Search for the cell housing the specified text and yield its (X, Y) center coordinate. 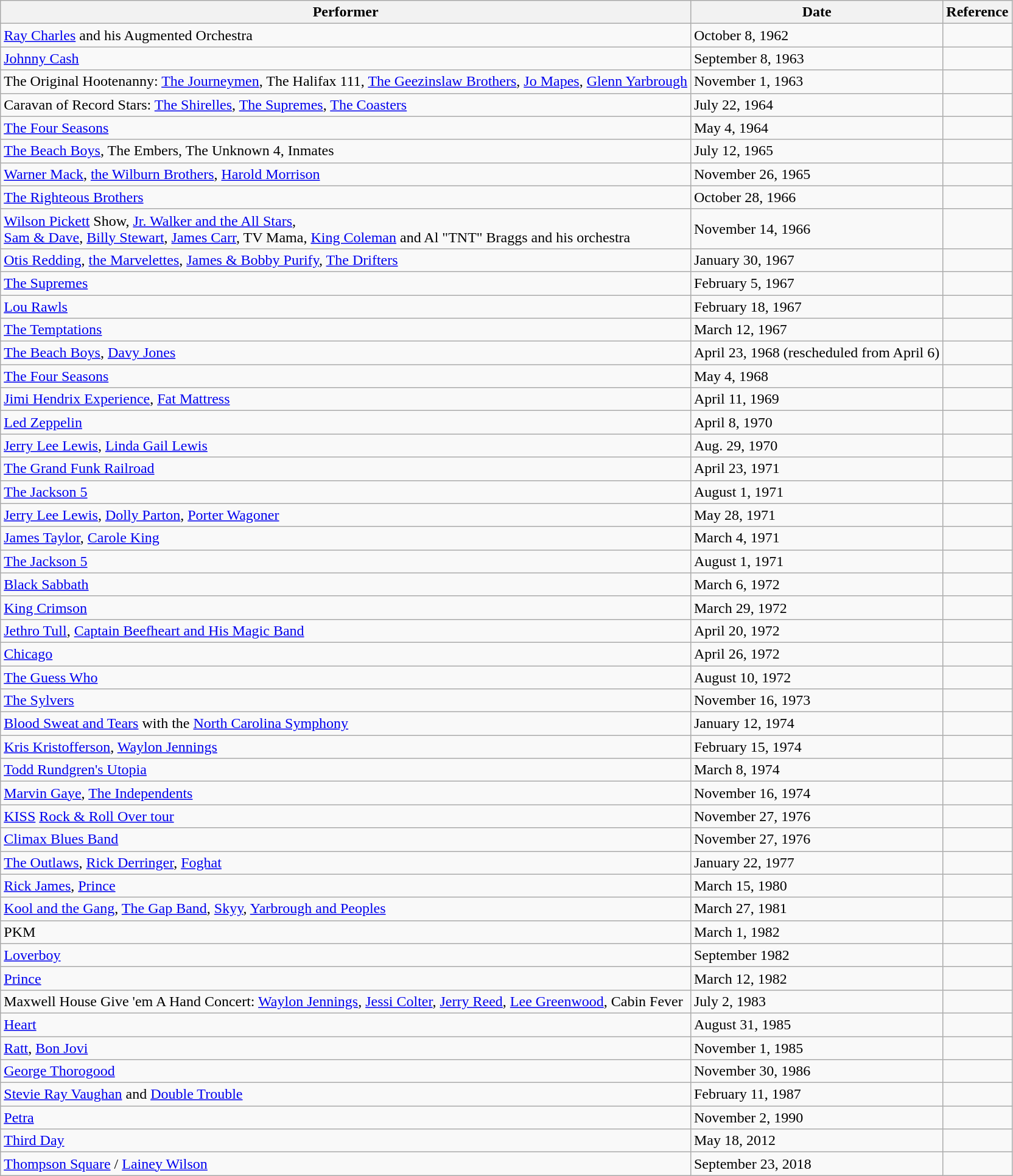
Wilson Pickett Show, Jr. Walker and the All Stars,Sam & Dave, Billy Stewart, James Carr, TV Mama, King Coleman and Al "TNT" Braggs and his orchestra (346, 229)
Jimi Hendrix Experience, Fat Mattress (346, 399)
July 22, 1964 (816, 105)
Ray Charles and his Augmented Orchestra (346, 35)
March 1, 1982 (816, 932)
The Beach Boys, The Embers, The Unknown 4, Inmates (346, 151)
March 29, 1972 (816, 607)
January 30, 1967 (816, 260)
November 1, 1963 (816, 82)
July 2, 1983 (816, 1001)
Caravan of Record Stars: The Shirelles, The Supremes, The Coasters (346, 105)
George Thorogood (346, 1071)
November 1, 1985 (816, 1048)
Black Sabbath (346, 584)
Prince (346, 978)
Lou Rawls (346, 306)
March 4, 1971 (816, 538)
Marvin Gaye, The Independents (346, 793)
Aug. 29, 1970 (816, 446)
July 12, 1965 (816, 151)
The Righteous Brothers (346, 197)
The Beach Boys, Davy Jones (346, 353)
January 22, 1977 (816, 863)
The Supremes (346, 283)
Chicago (346, 654)
November 30, 1986 (816, 1071)
Jerry Lee Lewis, Dolly Parton, Porter Wagoner (346, 515)
Petra (346, 1118)
Maxwell House Give 'em A Hand Concert: Waylon Jennings, Jessi Colter, Jerry Reed, Lee Greenwood, Cabin Fever (346, 1001)
PKM (346, 932)
Stevie Ray Vaughan and Double Trouble (346, 1094)
Performer (346, 12)
April 8, 1970 (816, 422)
October 28, 1966 (816, 197)
Climax Blues Band (346, 839)
May 4, 1968 (816, 376)
March 6, 1972 (816, 584)
The Original Hootenanny: The Journeymen, The Halifax 111, The Geezinslaw Brothers, Jo Mapes, Glenn Yarbrough (346, 82)
Blood Sweat and Tears with the North Carolina Symphony (346, 724)
Jerry Lee Lewis, Linda Gail Lewis (346, 446)
King Crimson (346, 607)
May 28, 1971 (816, 515)
October 8, 1962 (816, 35)
The Guess Who (346, 677)
February 15, 1974 (816, 747)
January 12, 1974 (816, 724)
November 16, 1974 (816, 793)
Third Day (346, 1141)
Loverboy (346, 955)
November 14, 1966 (816, 229)
September 8, 1963 (816, 58)
April 20, 1972 (816, 631)
The Sylvers (346, 701)
James Taylor, Carole King (346, 538)
Heart (346, 1024)
March 12, 1967 (816, 330)
November 16, 1973 (816, 701)
Led Zeppelin (346, 422)
February 18, 1967 (816, 306)
The Grand Funk Railroad (346, 469)
April 23, 1968 (rescheduled from April 6) (816, 353)
The Temptations (346, 330)
September 1982 (816, 955)
Jethro Tull, Captain Beefheart and His Magic Band (346, 631)
March 12, 1982 (816, 978)
May 4, 1964 (816, 128)
Warner Mack, the Wilburn Brothers, Harold Morrison (346, 174)
Thompson Square / Lainey Wilson (346, 1164)
Date (816, 12)
KISS Rock & Roll Over tour (346, 816)
September 23, 2018 (816, 1164)
Kris Kristofferson, Waylon Jennings (346, 747)
March 8, 1974 (816, 770)
Todd Rundgren's Utopia (346, 770)
March 15, 1980 (816, 886)
February 5, 1967 (816, 283)
November 26, 1965 (816, 174)
Ratt, Bon Jovi (346, 1048)
Rick James, Prince (346, 886)
April 11, 1969 (816, 399)
November 2, 1990 (816, 1118)
Kool and the Gang, The Gap Band, Skyy, Yarbrough and Peoples (346, 909)
August 31, 1985 (816, 1024)
February 11, 1987 (816, 1094)
May 18, 2012 (816, 1141)
March 27, 1981 (816, 909)
Reference (978, 12)
April 23, 1971 (816, 469)
Otis Redding, the Marvelettes, James & Bobby Purify, The Drifters (346, 260)
Johnny Cash (346, 58)
The Outlaws, Rick Derringer, Foghat (346, 863)
August 10, 1972 (816, 677)
April 26, 1972 (816, 654)
